Determine the (X, Y) coordinate at the center of the cell enclosing the given text.  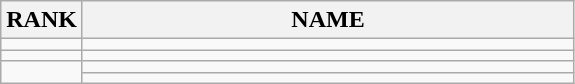
RANK (42, 20)
NAME (328, 20)
